Identify which cell holds the provided text, then report its (x, y) central coordinate. 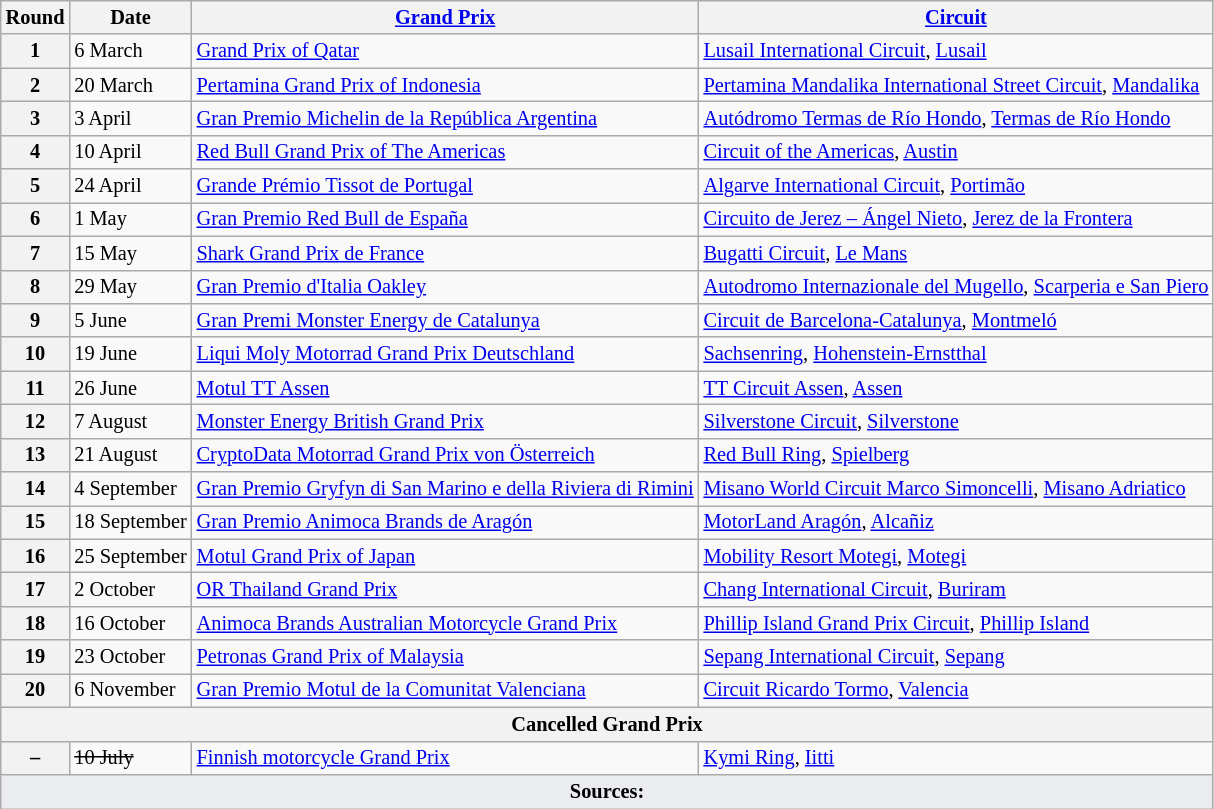
6 (36, 219)
Grand Prix of Qatar (446, 51)
Liqui Moly Motorrad Grand Prix Deutschland (446, 354)
Finnish motorcycle Grand Prix (446, 758)
10 April (130, 152)
6 November (130, 690)
7 August (130, 421)
5 June (130, 320)
MotorLand Aragón, Alcañiz (956, 522)
23 October (130, 657)
Autodromo Internazionale del Mugello, Scarperia e San Piero (956, 287)
Grand Prix (446, 17)
– (36, 758)
25 September (130, 556)
6 March (130, 51)
Circuit (956, 17)
Sachsenring, Hohenstein-Ernstthal (956, 354)
4 September (130, 489)
8 (36, 287)
Kymi Ring, Iitti (956, 758)
Petronas Grand Prix of Malaysia (446, 657)
16 (36, 556)
Pertamina Grand Prix of Indonesia (446, 85)
10 July (130, 758)
Sources: (608, 791)
Gran Premio d'Italia Oakley (446, 287)
Mobility Resort Motegi, Motegi (956, 556)
Chang International Circuit, Buriram (956, 589)
26 June (130, 388)
1 (36, 51)
Shark Grand Prix de France (446, 253)
19 June (130, 354)
Motul Grand Prix of Japan (446, 556)
7 (36, 253)
Autódromo Termas de Río Hondo, Termas de Río Hondo (956, 118)
Circuit of the Americas, Austin (956, 152)
Misano World Circuit Marco Simoncelli, Misano Adriatico (956, 489)
Sepang International Circuit, Sepang (956, 657)
24 April (130, 186)
4 (36, 152)
Grande Prémio Tissot de Portugal (446, 186)
19 (36, 657)
10 (36, 354)
13 (36, 455)
Lusail International Circuit, Lusail (956, 51)
Bugatti Circuit, Le Mans (956, 253)
Motul TT Assen (446, 388)
CryptoData Motorrad Grand Prix von Österreich (446, 455)
Gran Premio Animoca Brands de Aragón (446, 522)
Gran Premio Michelin de la República Argentina (446, 118)
Circuito de Jerez – Ángel Nieto, Jerez de la Frontera (956, 219)
9 (36, 320)
17 (36, 589)
Animoca Brands Australian Motorcycle Grand Prix (446, 623)
TT Circuit Assen, Assen (956, 388)
Algarve International Circuit, Portimão (956, 186)
21 August (130, 455)
OR Thailand Grand Prix (446, 589)
5 (36, 186)
3 April (130, 118)
16 October (130, 623)
Silverstone Circuit, Silverstone (956, 421)
2 (36, 85)
20 March (130, 85)
Gran Premio Red Bull de España (446, 219)
14 (36, 489)
18 (36, 623)
11 (36, 388)
Cancelled Grand Prix (608, 724)
2 October (130, 589)
Gran Premio Motul de la Comunitat Valenciana (446, 690)
Date (130, 17)
Pertamina Mandalika International Street Circuit, Mandalika (956, 85)
20 (36, 690)
15 May (130, 253)
1 May (130, 219)
Round (36, 17)
Circuit Ricardo Tormo, Valencia (956, 690)
18 September (130, 522)
Gran Premio Gryfyn di San Marino e della Riviera di Rimini (446, 489)
Circuit de Barcelona-Catalunya, Montmeló (956, 320)
Red Bull Grand Prix of The Americas (446, 152)
Monster Energy British Grand Prix (446, 421)
Gran Premi Monster Energy de Catalunya (446, 320)
12 (36, 421)
Red Bull Ring, Spielberg (956, 455)
Phillip Island Grand Prix Circuit, Phillip Island (956, 623)
3 (36, 118)
15 (36, 522)
29 May (130, 287)
